Locate the cell with the specified text and output its (x, y) center coordinate. 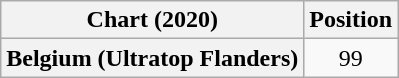
99 (351, 58)
Position (351, 20)
Belgium (Ultratop Flanders) (152, 58)
Chart (2020) (152, 20)
